Return the (X, Y) coordinate for the center point of the cell that contains the specified text.  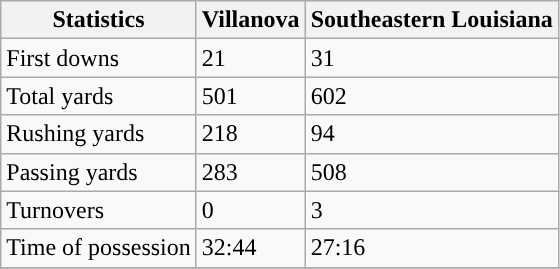
32:44 (250, 248)
Statistics (99, 20)
Rushing yards (99, 134)
31 (432, 58)
Villanova (250, 20)
501 (250, 96)
218 (250, 134)
94 (432, 134)
0 (250, 210)
Passing yards (99, 172)
3 (432, 210)
27:16 (432, 248)
21 (250, 58)
Total yards (99, 96)
Southeastern Louisiana (432, 20)
602 (432, 96)
508 (432, 172)
Time of possession (99, 248)
Turnovers (99, 210)
283 (250, 172)
First downs (99, 58)
